Extract the [x, y] coordinate from the center of the cell holding the provided text.  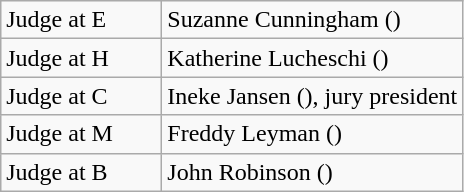
Katherine Lucheschi () [312, 58]
Ineke Jansen (), jury president [312, 96]
Judge at H [82, 58]
Judge at B [82, 172]
Suzanne Cunningham () [312, 20]
Freddy Leyman () [312, 134]
Judge at C [82, 96]
John Robinson () [312, 172]
Judge at E [82, 20]
Judge at M [82, 134]
